Return the [X, Y] coordinate for the center point of the cell that contains the specified text.  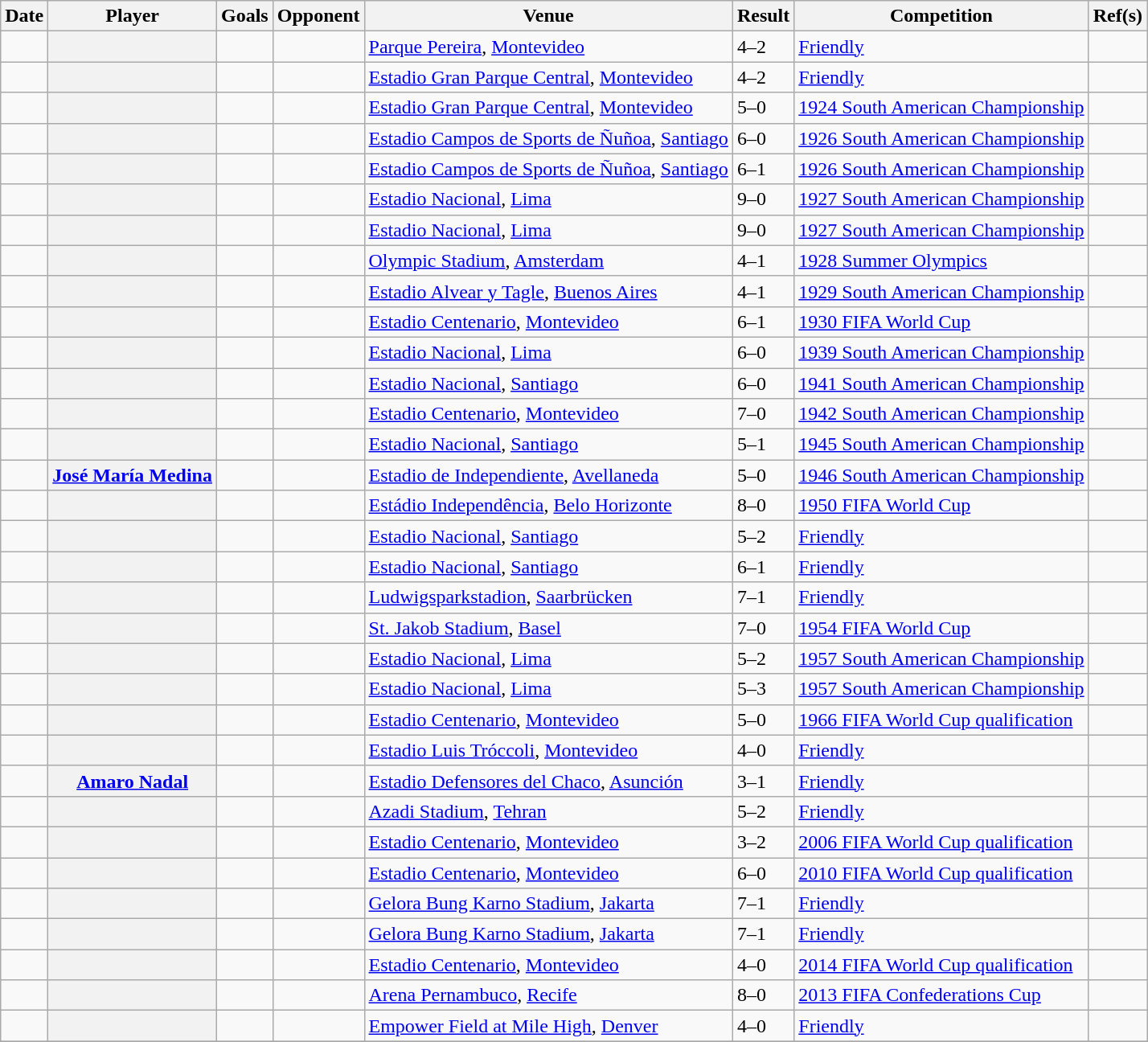
5–3 [763, 689]
1966 FIFA World Cup qualification [941, 720]
Competition [941, 16]
Estadio Alvear y Tagle, Buenos Aires [548, 291]
1946 South American Championship [941, 475]
1939 South American Championship [941, 352]
Estadio Defensores del Chaco, Asunción [548, 781]
1924 South American Championship [941, 108]
2014 FIFA World Cup qualification [941, 965]
1945 South American Championship [941, 445]
1930 FIFA World Cup [941, 322]
1954 FIFA World Cup [941, 628]
5–1 [763, 445]
Opponent [318, 16]
Azadi Stadium, Tehran [548, 811]
Estadio de Independiente, Avellaneda [548, 475]
2013 FIFA Confederations Cup [941, 995]
Result [763, 16]
Date [24, 16]
1942 South American Championship [941, 414]
Estadio Luis Tróccoli, Montevideo [548, 750]
Amaro Nadal [133, 781]
José María Medina [133, 475]
St. Jakob Stadium, Basel [548, 628]
2010 FIFA World Cup qualification [941, 872]
Parque Pereira, Montevideo [548, 47]
Olympic Stadium, Amsterdam [548, 260]
1929 South American Championship [941, 291]
Venue [548, 16]
Ludwigsparkstadion, Saarbrücken [548, 597]
Ref(s) [1117, 16]
1941 South American Championship [941, 384]
Goals [244, 16]
1950 FIFA World Cup [941, 506]
Empower Field at Mile High, Denver [548, 1026]
Player [133, 16]
1928 Summer Olympics [941, 260]
3–1 [763, 781]
Estádio Independência, Belo Horizonte [548, 506]
2006 FIFA World Cup qualification [941, 842]
Arena Pernambuco, Recife [548, 995]
3–2 [763, 842]
